Capture the cell that displays the provided text and extract its (X, Y) central coordinate. 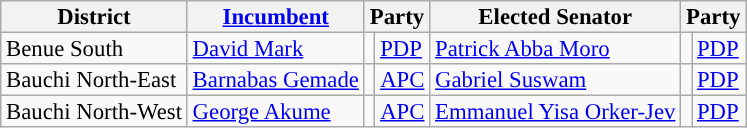
Emmanuel Yisa Orker-Jev (556, 112)
Incumbent (276, 17)
David Mark (276, 49)
Bauchi North-East (94, 80)
Patrick Abba Moro (556, 49)
Elected Senator (556, 17)
Barnabas Gemade (276, 80)
George Akume (276, 112)
Benue South (94, 49)
Bauchi North-West (94, 112)
District (94, 17)
Gabriel Suswam (556, 80)
